Provide the [x, y] coordinate of the cell's center where the given text is located.  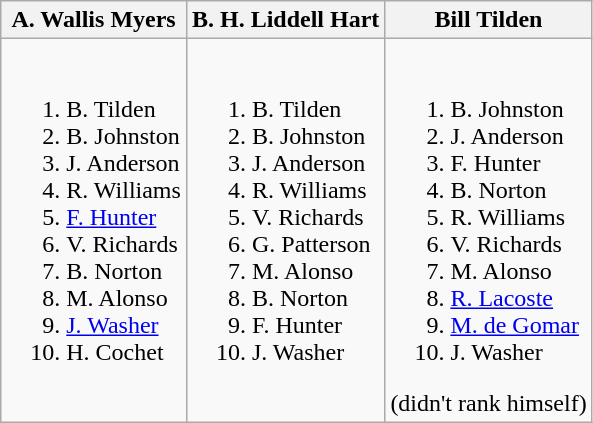
A. Wallis Myers [94, 20]
B. Tilden B. Johnston J. Anderson R. Williams V. Richards G. Patterson M. Alonso B. Norton F. Hunter J. Washer [285, 230]
Bill Tilden [488, 20]
B. Tilden B. Johnston J. Anderson R. Williams F. Hunter V. Richards B. Norton M. Alonso J. Washer H. Cochet [94, 230]
B. H. Liddell Hart [285, 20]
B. Johnston J. Anderson F. Hunter B. Norton R. Williams V. Richards M. Alonso R. Lacoste M. de Gomar J. Washer(didn't rank himself) [488, 230]
